Locate the cell with the specified text and output its [X, Y] center coordinate. 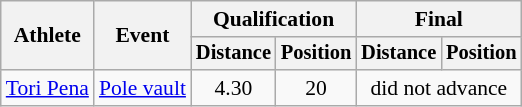
20 [316, 88]
Tori Pena [48, 88]
4.30 [234, 88]
Qualification [274, 19]
Final [438, 19]
Athlete [48, 36]
Pole vault [142, 88]
Event [142, 36]
did not advance [438, 88]
